Return (X, Y) of the center of cell containing provided text 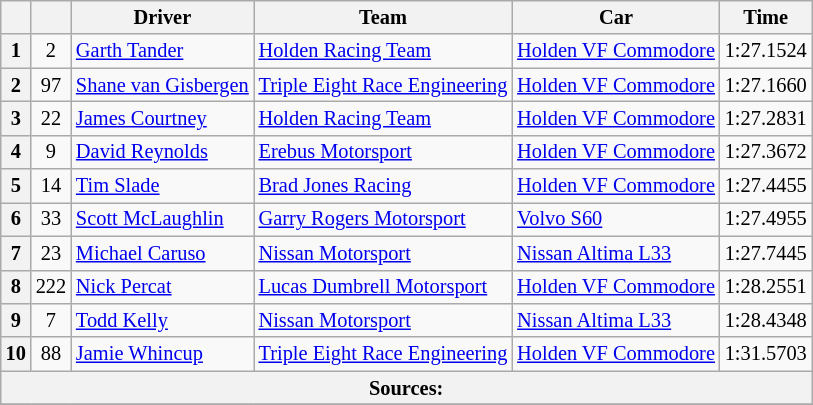
1:27.4955 (766, 219)
1:27.1524 (766, 51)
4 (16, 152)
8 (16, 287)
6 (16, 219)
Car (616, 17)
Nick Percat (162, 287)
1:31.5703 (766, 354)
222 (51, 287)
Garry Rogers Motorsport (384, 219)
Time (766, 17)
Todd Kelly (162, 320)
33 (51, 219)
3 (16, 118)
1:27.1660 (766, 85)
1:27.4455 (766, 186)
1:27.2831 (766, 118)
Driver (162, 17)
Erebus Motorsport (384, 152)
1 (16, 51)
Shane van Gisbergen (162, 85)
David Reynolds (162, 152)
88 (51, 354)
1:27.7445 (766, 253)
Jamie Whincup (162, 354)
James Courtney (162, 118)
Tim Slade (162, 186)
Michael Caruso (162, 253)
Garth Tander (162, 51)
Volvo S60 (616, 219)
1:28.2551 (766, 287)
Scott McLaughlin (162, 219)
1:28.4348 (766, 320)
97 (51, 85)
23 (51, 253)
10 (16, 354)
1:27.3672 (766, 152)
14 (51, 186)
Sources: (406, 388)
Lucas Dumbrell Motorsport (384, 287)
Team (384, 17)
5 (16, 186)
Brad Jones Racing (384, 186)
22 (51, 118)
